Pinpoint the cell where the given text exists, returning its [x, y] midpoint coordinate. 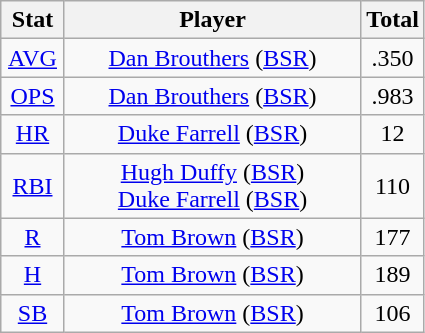
106 [393, 313]
Player [212, 20]
Stat [33, 20]
H [33, 275]
12 [393, 134]
.983 [393, 96]
189 [393, 275]
Total [393, 20]
RBI [33, 186]
177 [393, 237]
110 [393, 186]
Hugh Duffy (BSR)Duke Farrell (BSR) [212, 186]
Duke Farrell (BSR) [212, 134]
R [33, 237]
AVG [33, 58]
SB [33, 313]
HR [33, 134]
.350 [393, 58]
OPS [33, 96]
